Find where the given text appears and provide that cell's center as [x, y] coordinate. 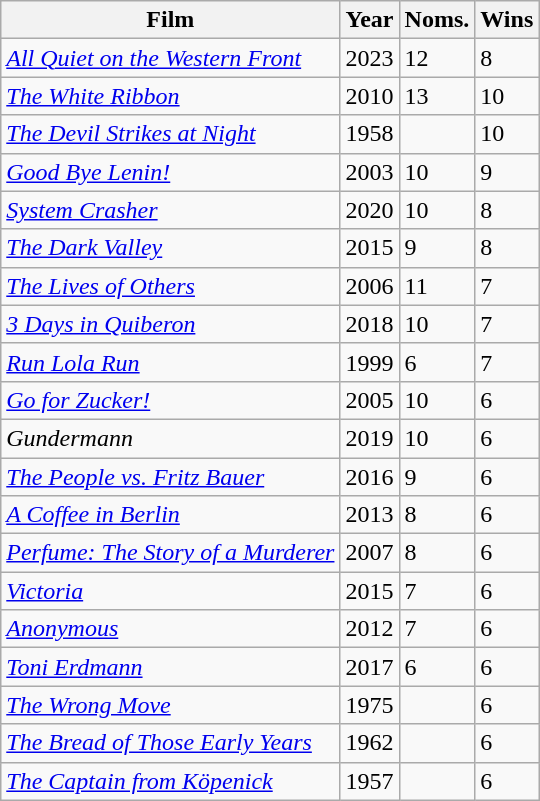
Film [170, 20]
1999 [370, 362]
1975 [370, 705]
System Crasher [170, 210]
The Lives of Others [170, 286]
Go for Zucker! [170, 400]
2013 [370, 515]
2018 [370, 324]
The Captain from Köpenick [170, 781]
Noms. [437, 20]
Wins [507, 20]
Gundermann [170, 438]
2020 [370, 210]
2007 [370, 553]
3 Days in Quiberon [170, 324]
Run Lola Run [170, 362]
Anonymous [170, 629]
2016 [370, 477]
2006 [370, 286]
The Dark Valley [170, 248]
1958 [370, 134]
1962 [370, 743]
The Wrong Move [170, 705]
2003 [370, 172]
A Coffee in Berlin [170, 515]
The White Ribbon [170, 96]
Perfume: The Story of a Murderer [170, 553]
Toni Erdmann [170, 667]
2019 [370, 438]
All Quiet on the Western Front [170, 58]
Good Bye Lenin! [170, 172]
2023 [370, 58]
2010 [370, 96]
The People vs. Fritz Bauer [170, 477]
The Bread of Those Early Years [170, 743]
2005 [370, 400]
The Devil Strikes at Night [170, 134]
11 [437, 286]
2017 [370, 667]
Year [370, 20]
1957 [370, 781]
2012 [370, 629]
13 [437, 96]
12 [437, 58]
Victoria [170, 591]
